Return (x, y) of the center of cell containing provided text 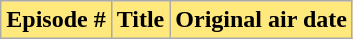
Episode # (56, 20)
Original air date (262, 20)
Title (140, 20)
